From the cell containing the given text, extract its center point as (X, Y) coordinate. 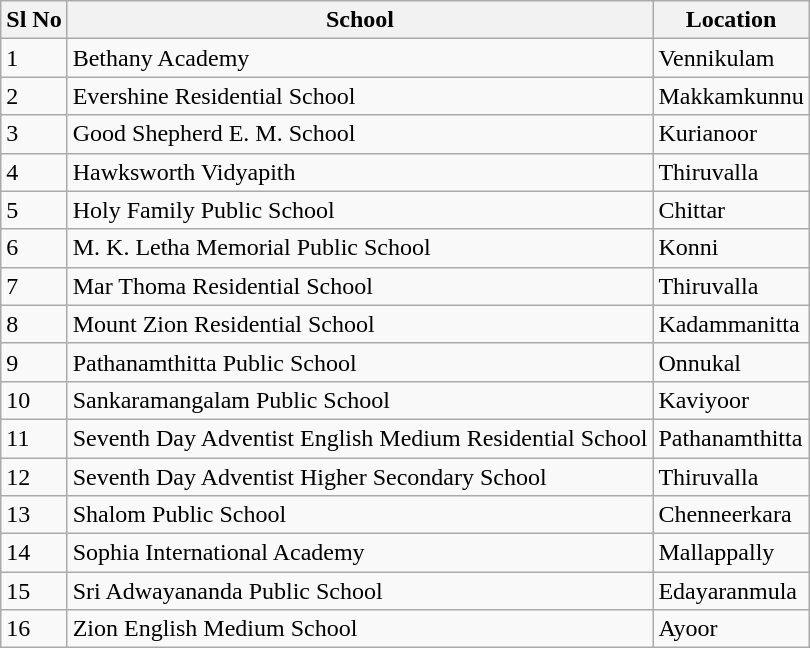
5 (34, 210)
8 (34, 324)
Hawksworth Vidyapith (360, 172)
16 (34, 629)
Zion English Medium School (360, 629)
Makkamkunnu (731, 96)
1 (34, 58)
Kadammanitta (731, 324)
Sri Adwayananda Public School (360, 591)
Mar Thoma Residential School (360, 286)
Edayaranmula (731, 591)
Evershine Residential School (360, 96)
7 (34, 286)
Vennikulam (731, 58)
Sl No (34, 20)
6 (34, 248)
Onnukal (731, 362)
4 (34, 172)
Shalom Public School (360, 515)
10 (34, 400)
Chittar (731, 210)
Sankaramangalam Public School (360, 400)
11 (34, 438)
Pathanamthitta (731, 438)
Mallappally (731, 553)
Good Shepherd E. M. School (360, 134)
Seventh Day Adventist Higher Secondary School (360, 477)
9 (34, 362)
M. K. Letha Memorial Public School (360, 248)
Location (731, 20)
Bethany Academy (360, 58)
Konni (731, 248)
Holy Family Public School (360, 210)
Mount Zion Residential School (360, 324)
15 (34, 591)
14 (34, 553)
Sophia International Academy (360, 553)
Pathanamthitta Public School (360, 362)
2 (34, 96)
Chenneerkara (731, 515)
13 (34, 515)
12 (34, 477)
Ayoor (731, 629)
Kurianoor (731, 134)
Kaviyoor (731, 400)
Seventh Day Adventist English Medium Residential School (360, 438)
School (360, 20)
3 (34, 134)
